For the text-containing cell, return its midpoint in (X, Y) coordinate format. 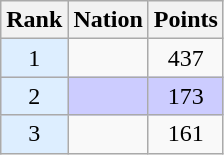
1 (34, 58)
Points (186, 20)
161 (186, 134)
173 (186, 96)
437 (186, 58)
Nation (108, 20)
Rank (34, 20)
3 (34, 134)
2 (34, 96)
